Search for the cell housing the specified text and yield its (x, y) center coordinate. 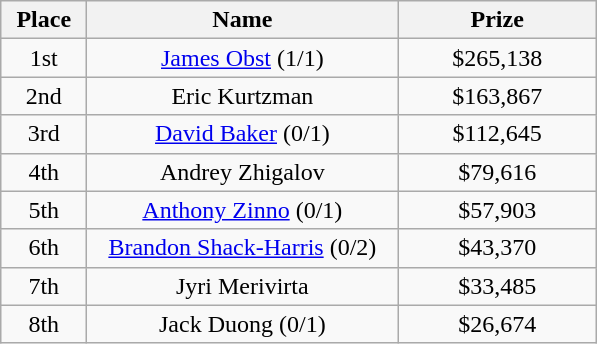
8th (44, 324)
Place (44, 20)
James Obst (1/1) (242, 58)
4th (44, 172)
$43,370 (498, 248)
5th (44, 210)
$33,485 (498, 286)
Andrey Zhigalov (242, 172)
Jack Duong (0/1) (242, 324)
Brandon Shack-Harris (0/2) (242, 248)
$163,867 (498, 96)
$26,674 (498, 324)
Name (242, 20)
David Baker (0/1) (242, 134)
6th (44, 248)
Jyri Merivirta (242, 286)
$112,645 (498, 134)
3rd (44, 134)
$57,903 (498, 210)
1st (44, 58)
7th (44, 286)
Eric Kurtzman (242, 96)
Prize (498, 20)
2nd (44, 96)
$265,138 (498, 58)
Anthony Zinno (0/1) (242, 210)
$79,616 (498, 172)
